Detect which cell encompasses the target text, then output its (X, Y) center coordinate. 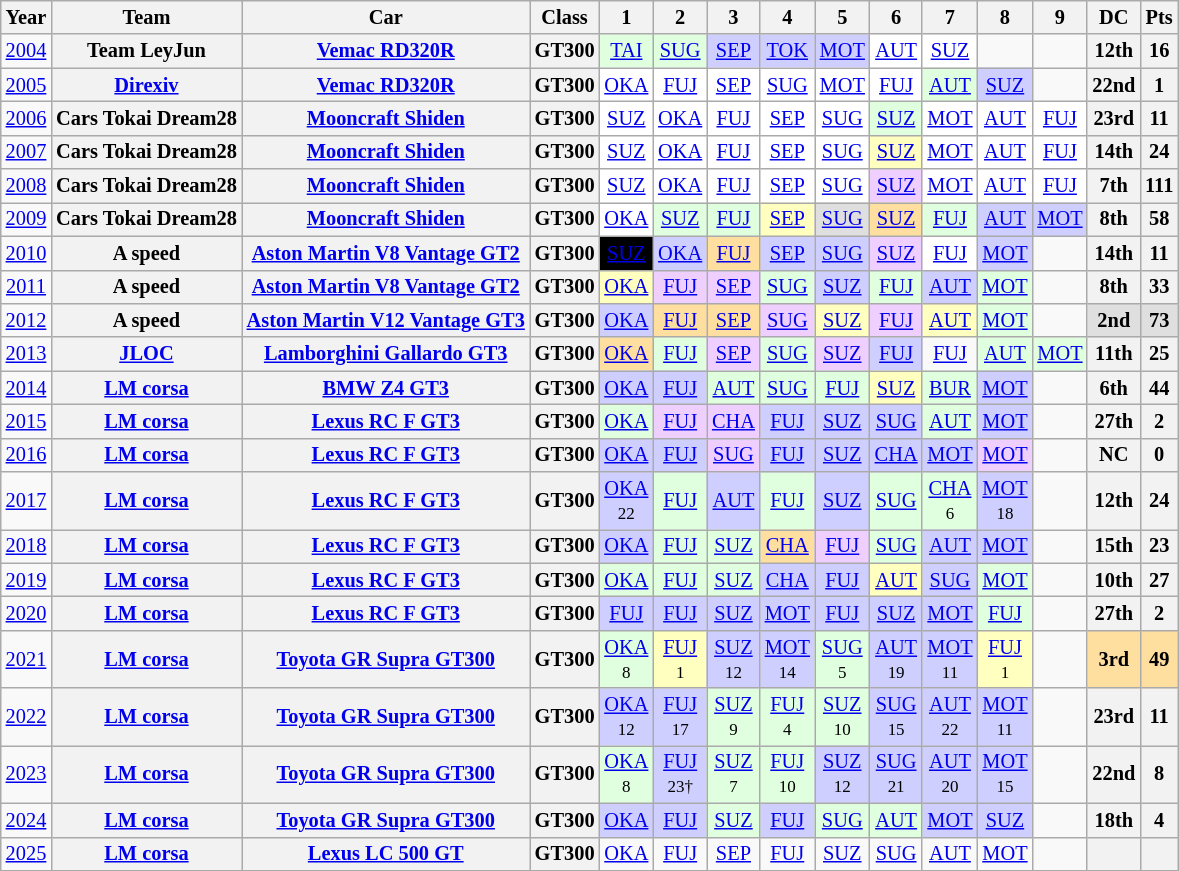
18th (1114, 820)
NC (1114, 455)
25 (1159, 354)
Team (146, 17)
2006 (26, 118)
111 (1159, 186)
2019 (26, 580)
FUJ10 (788, 774)
Lamborghini Gallardo GT3 (386, 354)
2021 (26, 659)
SUZ9 (734, 717)
Year (26, 17)
2025 (26, 854)
Lexus LC 500 GT (386, 854)
2016 (26, 455)
2nd (1114, 320)
58 (1159, 219)
MOT18 (1004, 501)
2024 (26, 820)
CHA6 (950, 501)
MOT14 (788, 659)
Car (386, 17)
27 (1159, 580)
Pts (1159, 17)
Team LeyJun (146, 51)
49 (1159, 659)
2013 (26, 354)
2005 (26, 85)
0 (1159, 455)
11th (1114, 354)
JLOC (146, 354)
2010 (26, 253)
23 (1159, 546)
FUJ4 (788, 717)
2014 (26, 388)
OKA22 (626, 501)
6 (896, 17)
Aston Martin V12 Vantage GT3 (386, 320)
OKA12 (626, 717)
Direxiv (146, 85)
DC (1114, 17)
7th (1114, 186)
FUJ17 (680, 717)
MOT15 (1004, 774)
5 (842, 17)
73 (1159, 320)
7 (950, 17)
10th (1114, 580)
2009 (26, 219)
15th (1114, 546)
2015 (26, 421)
3 (734, 17)
SUG15 (896, 717)
BUR (950, 388)
2022 (26, 717)
AUT19 (896, 659)
2017 (26, 501)
2012 (26, 320)
2023 (26, 774)
33 (1159, 287)
2020 (26, 613)
9 (1060, 17)
Class (565, 17)
SUZ7 (734, 774)
FUJ23† (680, 774)
SUG5 (842, 659)
2008 (26, 186)
BMW Z4 GT3 (386, 388)
TAI (626, 51)
44 (1159, 388)
2018 (26, 546)
3rd (1114, 659)
AUT22 (950, 717)
2004 (26, 51)
TOK (788, 51)
SUZ10 (842, 717)
6th (1114, 388)
2011 (26, 287)
2007 (26, 152)
16 (1159, 51)
AUT20 (950, 774)
SUG21 (896, 774)
